Detect which cell encompasses the target text, then output its (X, Y) center coordinate. 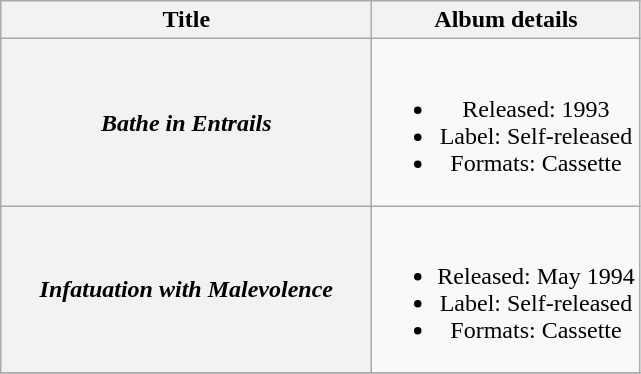
Infatuation with Malevolence (186, 290)
Title (186, 20)
Released: May 1994Label: Self-releasedFormats: Cassette (506, 290)
Released: 1993Label: Self-releasedFormats: Cassette (506, 122)
Bathe in Entrails (186, 122)
Album details (506, 20)
